Provide the (x, y) coordinate of the cell's center where the given text is located.  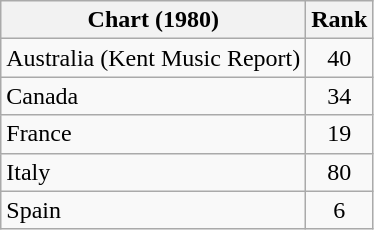
6 (340, 210)
Spain (154, 210)
80 (340, 172)
19 (340, 134)
Italy (154, 172)
34 (340, 96)
Chart (1980) (154, 20)
Australia (Kent Music Report) (154, 58)
40 (340, 58)
Canada (154, 96)
Rank (340, 20)
France (154, 134)
